Scan for the cell matching the given text and deliver its (x, y) coordinate at center. 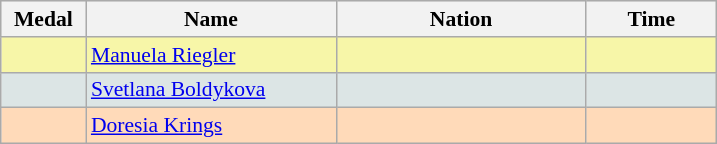
Manuela Riegler (211, 55)
Medal (44, 19)
Name (211, 19)
Svetlana Boldykova (211, 90)
Nation (461, 19)
Time (651, 19)
Doresia Krings (211, 126)
